Determine the (x, y) coordinate at the center of the cell enclosing the given text.  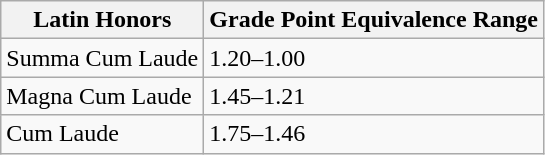
Cum Laude (102, 134)
1.20–1.00 (374, 58)
Latin Honors (102, 20)
Grade Point Equivalence Range (374, 20)
1.45–1.21 (374, 96)
Magna Cum Laude (102, 96)
Summa Cum Laude (102, 58)
1.75–1.46 (374, 134)
